Identify which cell holds the provided text, then report its [x, y] central coordinate. 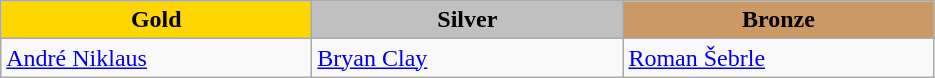
Silver [468, 20]
Roman Šebrle [778, 58]
Bronze [778, 20]
Gold [156, 20]
André Niklaus [156, 58]
Bryan Clay [468, 58]
